From the cell containing the given text, extract its center point as [X, Y] coordinate. 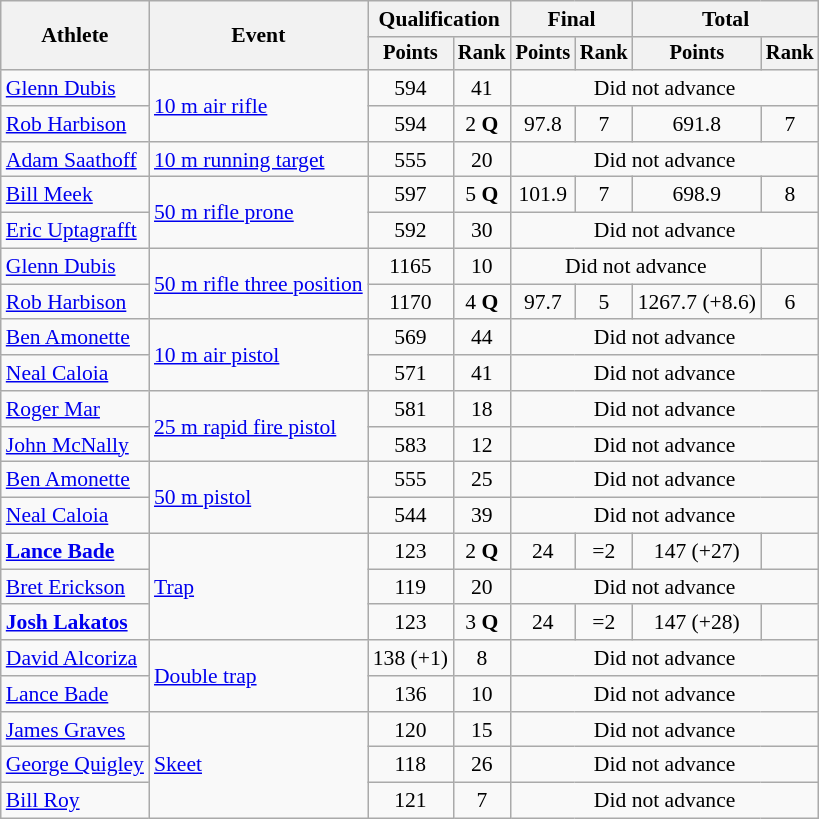
119 [410, 587]
15 [482, 730]
569 [410, 338]
50 m rifle prone [258, 212]
Roger Mar [75, 409]
571 [410, 373]
544 [410, 516]
6 [790, 302]
George Quigley [75, 765]
Skeet [258, 766]
120 [410, 730]
Trap [258, 588]
97.8 [543, 124]
Qualification [440, 19]
David Alcoriza [75, 658]
Final [572, 19]
597 [410, 195]
147 (+27) [697, 552]
25 m rapid fire pistol [258, 426]
18 [482, 409]
147 (+28) [697, 623]
James Graves [75, 730]
12 [482, 445]
101.9 [543, 195]
44 [482, 338]
Bill Meek [75, 195]
Athlete [75, 36]
25 [482, 480]
30 [482, 231]
10 m air pistol [258, 356]
3 Q [482, 623]
Total [726, 19]
118 [410, 765]
5 Q [482, 195]
10 m running target [258, 160]
50 m pistol [258, 498]
Event [258, 36]
Double trap [258, 676]
39 [482, 516]
581 [410, 409]
583 [410, 445]
121 [410, 801]
4 Q [482, 302]
10 m air rifle [258, 106]
Josh Lakatos [75, 623]
1267.7 (+8.6) [697, 302]
698.9 [697, 195]
26 [482, 765]
50 m rifle three position [258, 284]
5 [604, 302]
1165 [410, 267]
97.7 [543, 302]
592 [410, 231]
John McNally [75, 445]
138 (+1) [410, 658]
Adam Saathoff [75, 160]
691.8 [697, 124]
1170 [410, 302]
Eric Uptagrafft [75, 231]
Bill Roy [75, 801]
136 [410, 694]
Bret Erickson [75, 587]
